Determine the [x, y] coordinate at the center of the cell enclosing the given text.  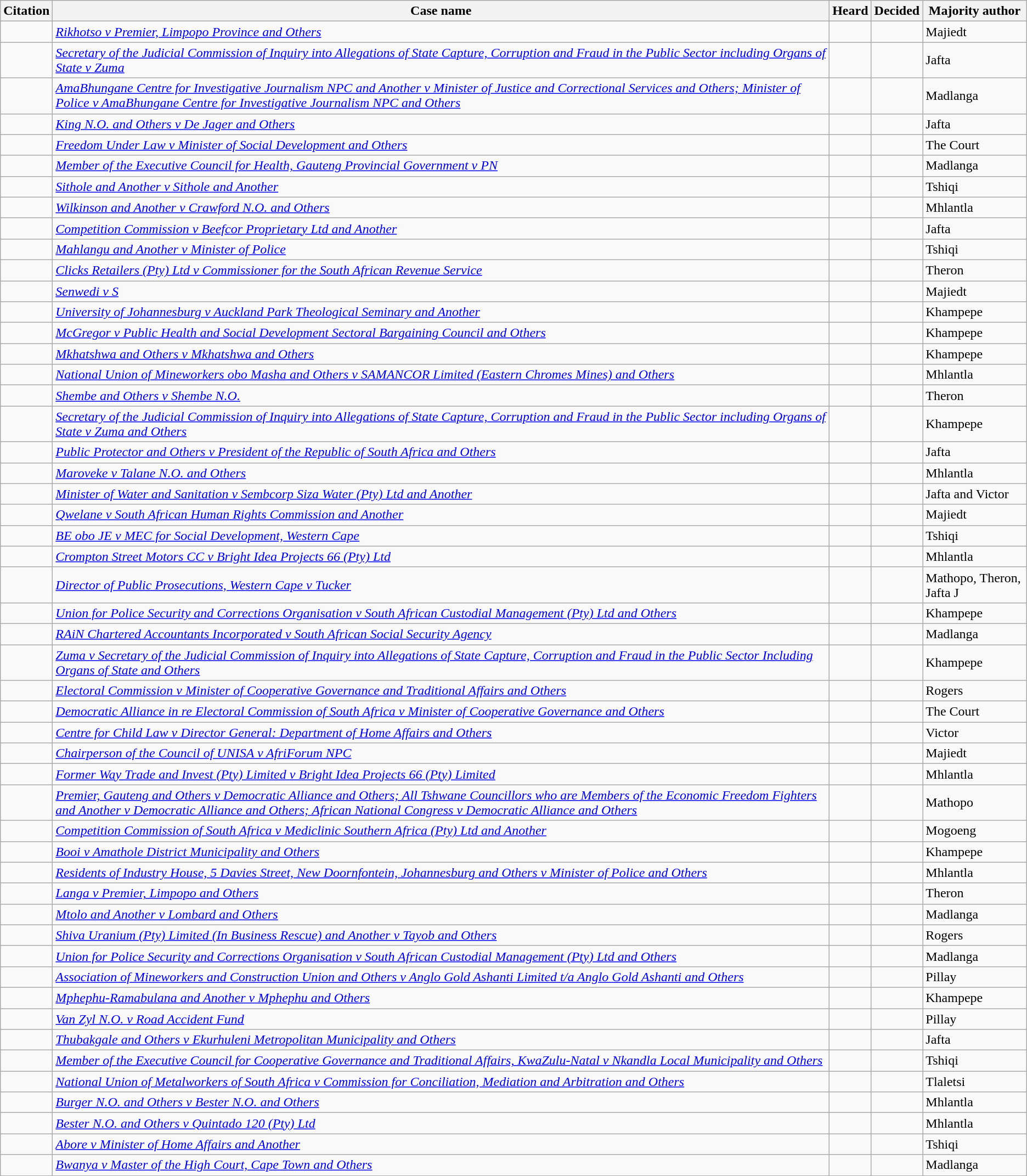
Shiva Uranium (Pty) Limited (In Business Rescue) and Another v Tayob and Others [441, 935]
Abore v Minister of Home Affairs and Another [441, 1144]
Thubakgale and Others v Ekurhuleni Metropolitan Municipality and Others [441, 1040]
Member of the Executive Council for Cooperative Governance and Traditional Affairs, KwaZulu-Natal v Nkandla Local Municipality and Others [441, 1061]
Maroveke v Talane N.O. and Others [441, 473]
Former Way Trade and Invest (Pty) Limited v Bright Idea Projects 66 (Pty) Limited [441, 774]
Electoral Commission v Minister of Cooperative Governance and Traditional Affairs and Others [441, 691]
Member of the Executive Council for Health, Gauteng Provincial Government v PN [441, 166]
Chairperson of the Council of UNISA v AfriForum NPC [441, 753]
Competition Commission v Beefcor Proprietary Ltd and Another [441, 228]
RAiN Chartered Accountants Incorporated v South African Social Security Agency [441, 634]
Crompton Street Motors CC v Bright Idea Projects 66 (Pty) Ltd [441, 556]
Heard [850, 11]
Qwelane v South African Human Rights Commission and Another [441, 515]
Wilkinson and Another v Crawford N.O. and Others [441, 207]
Mtolo and Another v Lombard and Others [441, 914]
Citation [26, 11]
University of Johannesburg v Auckland Park Theological Seminary and Another [441, 312]
Minister of Water and Sanitation v Sembcorp Siza Water (Pty) Ltd and Another [441, 494]
Centre for Child Law v Director General: Department of Home Affairs and Others [441, 733]
Public Protector and Others v President of the Republic of South Africa and Others [441, 452]
Majority author [974, 11]
Senwedi v S [441, 291]
Tlaletsi [974, 1082]
Residents of Industry House, 5 Davies Street, New Doornfontein, Johannesburg and Others v Minister of Police and Others [441, 873]
Mathopo [974, 802]
Shembe and Others v Shembe N.O. [441, 396]
Association of Mineworkers and Construction Union and Others v Anglo Gold Ashanti Limited t/a Anglo Gold Ashanti and Others [441, 977]
Clicks Retailers (Pty) Ltd v Commissioner for the South African Revenue Service [441, 270]
Mathopo, Theron, Jafta J [974, 585]
Mphephu-Ramabulana and Another v Mphephu and Others [441, 998]
Democratic Alliance in re Electoral Commission of South Africa v Minister of Cooperative Governance and Others [441, 712]
Rikhotso v Premier, Limpopo Province and Others [441, 32]
McGregor v Public Health and Social Development Sectoral Bargaining Council and Others [441, 333]
Decided [897, 11]
Burger N.O. and Others v Bester N.O. and Others [441, 1102]
National Union of Mineworkers obo Masha and Others v SAMANCOR Limited (Eastern Chromes Mines) and Others [441, 375]
Jafta and Victor [974, 494]
Competition Commission of South Africa v Mediclinic Southern Africa (Pty) Ltd and Another [441, 831]
BE obo JE v MEC for Social Development, Western Cape [441, 536]
Mogoeng [974, 831]
Van Zyl N.O. v Road Accident Fund [441, 1019]
Bester N.O. and Others v Quintado 120 (Pty) Ltd [441, 1123]
Case name [441, 11]
Mkhatshwa and Others v Mkhatshwa and Others [441, 354]
Bwanya v Master of the High Court, Cape Town and Others [441, 1165]
Booi v Amathole District Municipality and Others [441, 852]
Victor [974, 733]
National Union of Metalworkers of South Africa v Commission for Conciliation, Mediation and Arbitration and Others [441, 1082]
Freedom Under Law v Minister of Social Development and Others [441, 145]
Mahlangu and Another v Minister of Police [441, 249]
Director of Public Prosecutions, Western Cape v Tucker [441, 585]
King N.O. and Others v De Jager and Others [441, 124]
Sithole and Another v Sithole and Another [441, 187]
Langa v Premier, Limpopo and Others [441, 893]
